Return (x, y) of the center of cell containing provided text 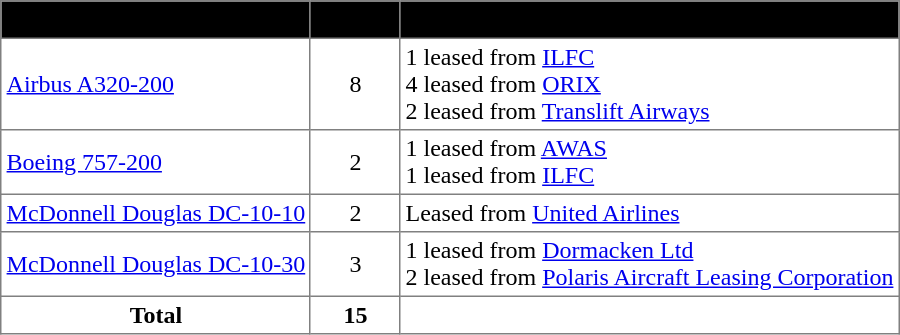
Boeing 757-200 (156, 162)
McDonnell Douglas DC-10-10 (156, 213)
1 leased from AWAS1 leased from ILFC (649, 162)
Total (156, 315)
8 (355, 84)
Aircraft (156, 20)
Leased from United Airlines (649, 213)
Notes (649, 20)
3 (355, 264)
McDonnell Douglas DC-10-30 (156, 264)
In Fleet (355, 20)
1 leased from ILFC4 leased from ORIX2 leased from Translift Airways (649, 84)
15 (355, 315)
1 leased from Dormacken Ltd2 leased from Polaris Aircraft Leasing Corporation (649, 264)
Airbus A320-200 (156, 84)
